Scan for the cell matching the given text and deliver its (X, Y) coordinate at center. 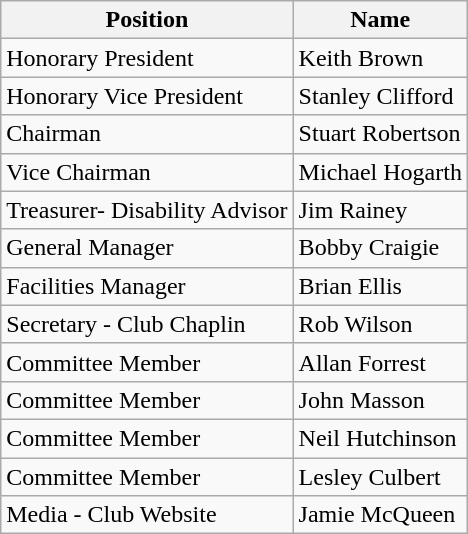
Jamie McQueen (380, 515)
General Manager (147, 248)
Honorary Vice President (147, 96)
Keith Brown (380, 58)
Stanley Clifford (380, 96)
Treasurer- Disability Advisor (147, 210)
Secretary - Club Chaplin (147, 324)
Vice Chairman (147, 172)
Bobby Craigie (380, 248)
Brian Ellis (380, 286)
Name (380, 20)
Media - Club Website (147, 515)
Allan Forrest (380, 362)
Stuart Robertson (380, 134)
Jim Rainey (380, 210)
Honorary President (147, 58)
Lesley Culbert (380, 477)
Facilities Manager (147, 286)
John Masson (380, 400)
Michael Hogarth (380, 172)
Position (147, 20)
Neil Hutchinson (380, 438)
Rob Wilson (380, 324)
Chairman (147, 134)
